Locate the cell with the specified text and output its (X, Y) center coordinate. 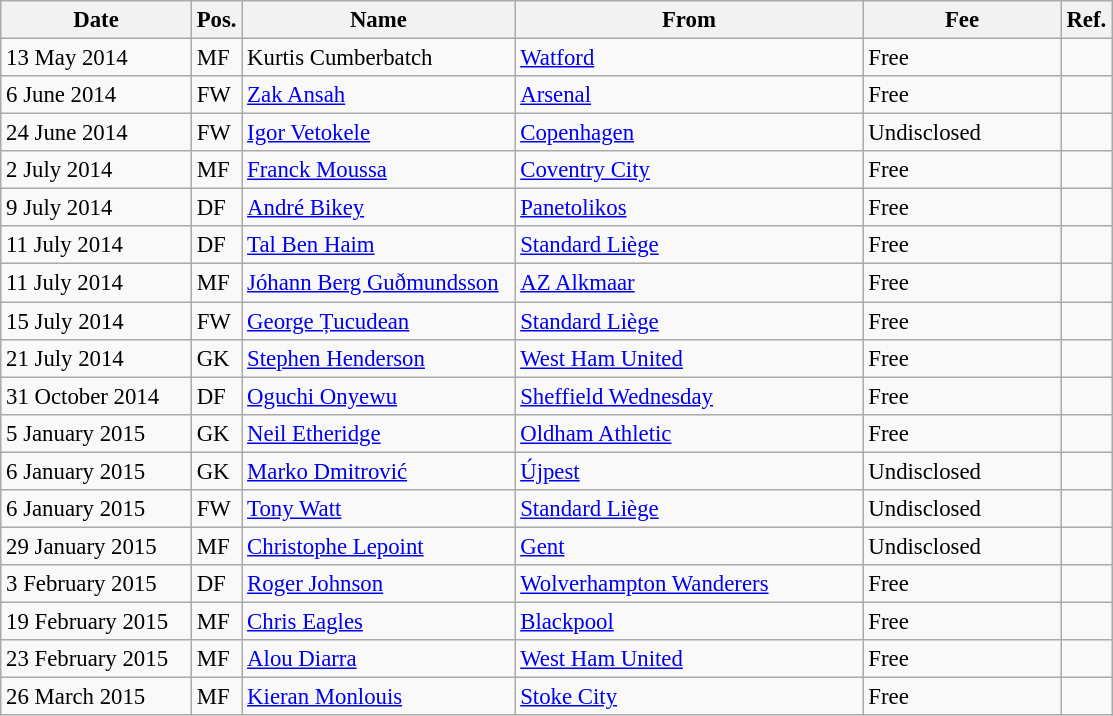
George Țucudean (378, 321)
13 May 2014 (96, 58)
3 February 2015 (96, 584)
Copenhagen (689, 133)
Stephen Henderson (378, 358)
15 July 2014 (96, 321)
Watford (689, 58)
26 March 2015 (96, 697)
Újpest (689, 471)
Oldham Athletic (689, 433)
Date (96, 20)
21 July 2014 (96, 358)
Kurtis Cumberbatch (378, 58)
24 June 2014 (96, 133)
Blackpool (689, 621)
AZ Alkmaar (689, 283)
31 October 2014 (96, 396)
Neil Etheridge (378, 433)
Alou Diarra (378, 659)
2 July 2014 (96, 170)
Jóhann Berg Guðmundsson (378, 283)
Christophe Lepoint (378, 546)
Franck Moussa (378, 170)
6 June 2014 (96, 95)
Zak Ansah (378, 95)
Ref. (1086, 20)
Chris Eagles (378, 621)
Wolverhampton Wanderers (689, 584)
Panetolikos (689, 208)
Name (378, 20)
Oguchi Onyewu (378, 396)
Gent (689, 546)
Sheffield Wednesday (689, 396)
9 July 2014 (96, 208)
Stoke City (689, 697)
29 January 2015 (96, 546)
André Bikey (378, 208)
Arsenal (689, 95)
19 February 2015 (96, 621)
Igor Vetokele (378, 133)
Tal Ben Haim (378, 245)
Fee (962, 20)
Tony Watt (378, 509)
Marko Dmitrović (378, 471)
Pos. (216, 20)
Kieran Monlouis (378, 697)
Coventry City (689, 170)
23 February 2015 (96, 659)
5 January 2015 (96, 433)
Roger Johnson (378, 584)
From (689, 20)
